Return (X, Y) of the center of cell containing provided text 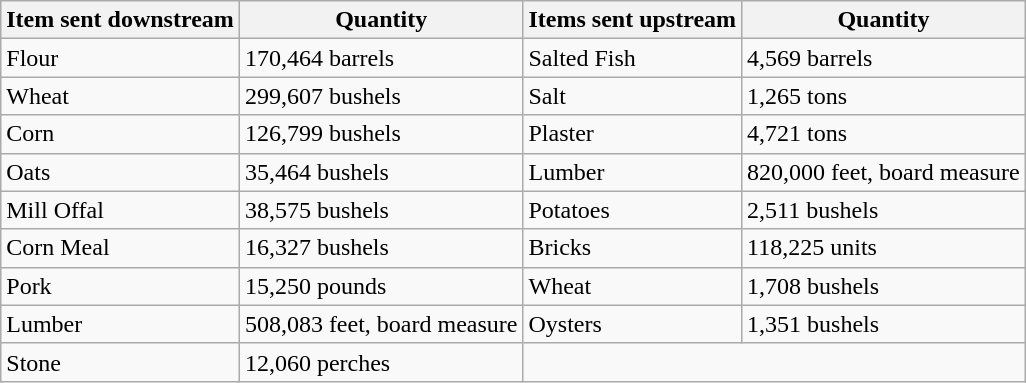
508,083 feet, board measure (381, 324)
Flour (120, 58)
38,575 bushels (381, 210)
Mill Offal (120, 210)
2,511 bushels (884, 210)
Item sent downstream (120, 20)
Potatoes (632, 210)
12,060 perches (381, 362)
Stone (120, 362)
4,721 tons (884, 134)
299,607 bushels (381, 96)
Corn Meal (120, 248)
1,351 bushels (884, 324)
118,225 units (884, 248)
Plaster (632, 134)
Salt (632, 96)
Oysters (632, 324)
Oats (120, 172)
1,265 tons (884, 96)
15,250 pounds (381, 286)
820,000 feet, board measure (884, 172)
1,708 bushels (884, 286)
Salted Fish (632, 58)
Bricks (632, 248)
4,569 barrels (884, 58)
126,799 bushels (381, 134)
16,327 bushels (381, 248)
35,464 bushels (381, 172)
Corn (120, 134)
Items sent upstream (632, 20)
170,464 barrels (381, 58)
Pork (120, 286)
